Scan for the cell matching the given text and deliver its [X, Y] coordinate at center. 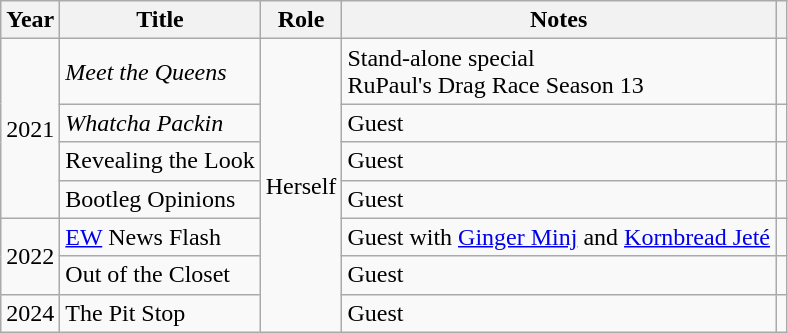
Notes [559, 20]
2024 [30, 313]
Herself [301, 186]
Out of the Closet [160, 275]
Guest with Ginger Minj and Kornbread Jeté [559, 237]
Year [30, 20]
Title [160, 20]
Revealing the Look [160, 161]
Stand-alone specialRuPaul's Drag Race Season 13 [559, 72]
The Pit Stop [160, 313]
Whatcha Packin [160, 123]
2021 [30, 128]
EW News Flash [160, 237]
Role [301, 20]
2022 [30, 256]
Bootleg Opinions [160, 199]
Meet the Queens [160, 72]
